Return [X, Y] of the center of cell containing provided text 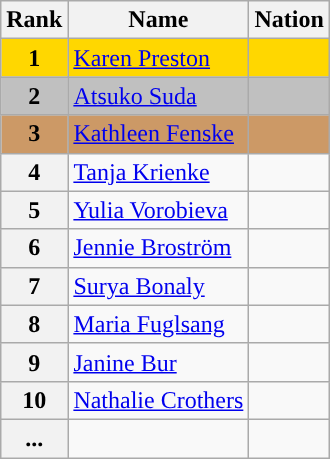
Nathalie Crothers [158, 400]
2 [34, 96]
1 [34, 58]
Tanja Krienke [158, 172]
9 [34, 362]
Nation [289, 20]
8 [34, 324]
Atsuko Suda [158, 96]
... [34, 438]
3 [34, 134]
Rank [34, 20]
6 [34, 248]
Yulia Vorobieva [158, 210]
10 [34, 400]
Surya Bonaly [158, 286]
Jennie Broström [158, 248]
Karen Preston [158, 58]
4 [34, 172]
Name [158, 20]
Janine Bur [158, 362]
Maria Fuglsang [158, 324]
5 [34, 210]
Kathleen Fenske [158, 134]
7 [34, 286]
